Determine the (X, Y) coordinate at the center of the cell enclosing the given text.  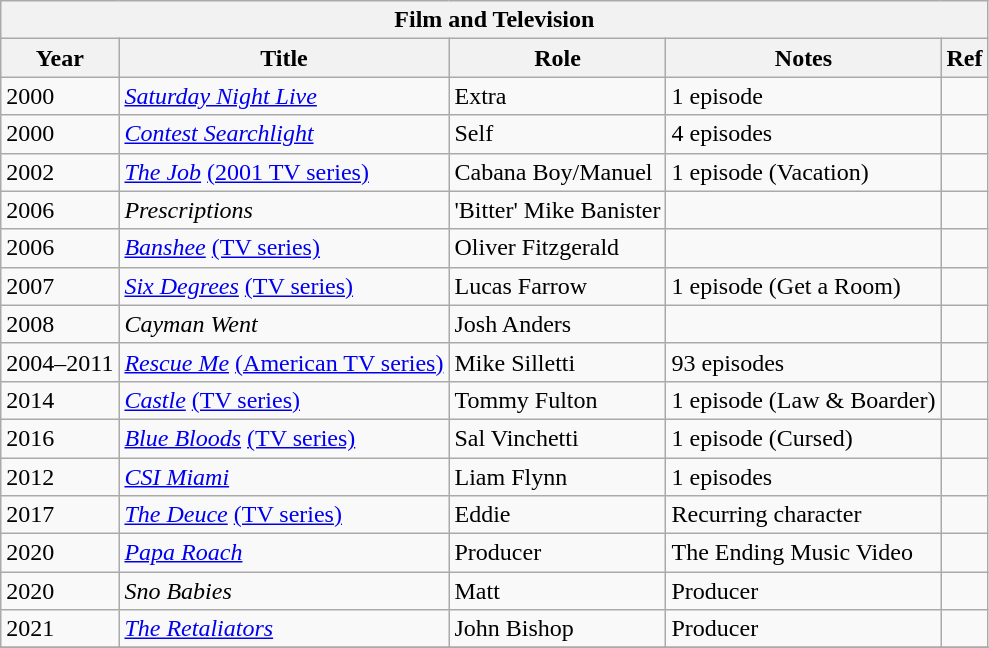
2017 (60, 515)
Ref (964, 58)
Liam Flynn (558, 477)
Role (558, 58)
1 episode (804, 96)
Rescue Me (American TV series) (284, 362)
Title (284, 58)
Papa Roach (284, 553)
Year (60, 58)
4 episodes (804, 134)
2021 (60, 629)
Saturday Night Live (284, 96)
Cayman Went (284, 324)
1 episode (Law & Boarder) (804, 400)
2014 (60, 400)
2004–2011 (60, 362)
CSI Miami (284, 477)
Notes (804, 58)
The Deuce (TV series) (284, 515)
Oliver Fitzgerald (558, 248)
John Bishop (558, 629)
1 episode (Cursed) (804, 438)
Prescriptions (284, 210)
Six Degrees (TV series) (284, 286)
Sno Babies (284, 591)
2016 (60, 438)
Blue Bloods (TV series) (284, 438)
Cabana Boy/Manuel (558, 172)
Tommy Fulton (558, 400)
1 episodes (804, 477)
1 episode (Vacation) (804, 172)
The Ending Music Video (804, 553)
93 episodes (804, 362)
1 episode (Get a Room) (804, 286)
The Retaliators (284, 629)
Film and Television (494, 20)
Extra (558, 96)
Mike Silletti (558, 362)
Contest Searchlight (284, 134)
2007 (60, 286)
Lucas Farrow (558, 286)
Sal Vinchetti (558, 438)
The Job (2001 TV series) (284, 172)
Eddie (558, 515)
2008 (60, 324)
Josh Anders (558, 324)
2002 (60, 172)
Castle (TV series) (284, 400)
Self (558, 134)
Matt (558, 591)
Banshee (TV series) (284, 248)
2012 (60, 477)
Recurring character (804, 515)
'Bitter' Mike Banister (558, 210)
